Detect which cell encompasses the target text, then output its [X, Y] center coordinate. 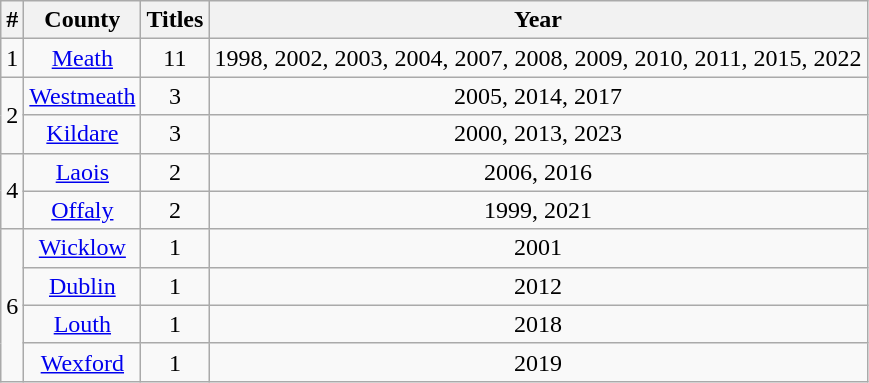
2000, 2013, 2023 [538, 134]
2012 [538, 286]
1998, 2002, 2003, 2004, 2007, 2008, 2009, 2010, 2011, 2015, 2022 [538, 58]
Wicklow [82, 248]
Kildare [82, 134]
2001 [538, 248]
County [82, 20]
4 [12, 191]
2006, 2016 [538, 172]
2005, 2014, 2017 [538, 96]
Westmeath [82, 96]
1999, 2021 [538, 210]
Dublin [82, 286]
Wexford [82, 362]
Year [538, 20]
Louth [82, 324]
6 [12, 305]
2019 [538, 362]
# [12, 20]
2018 [538, 324]
Laois [82, 172]
Offaly [82, 210]
Meath [82, 58]
Titles [175, 20]
11 [175, 58]
